Detect which cell encompasses the target text, then output its [X, Y] center coordinate. 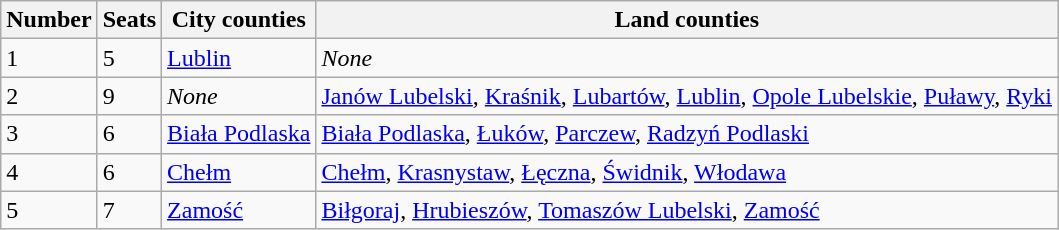
Land counties [687, 20]
Number [49, 20]
9 [129, 96]
Biała Podlaska [239, 134]
Seats [129, 20]
3 [49, 134]
Biłgoraj, Hrubieszów, Tomaszów Lubelski, Zamość [687, 210]
Chełm [239, 172]
Chełm, Krasnystaw, Łęczna, Świdnik, Włodawa [687, 172]
4 [49, 172]
Biała Podlaska, Łuków, Parczew, Radzyń Podlaski [687, 134]
2 [49, 96]
Janów Lubelski, Kraśnik, Lubartów, Lublin, Opole Lubelskie, Puławy, Ryki [687, 96]
Zamość [239, 210]
City counties [239, 20]
Lublin [239, 58]
1 [49, 58]
7 [129, 210]
